Output the (X, Y) coordinate of the center of the cell containing the given text.  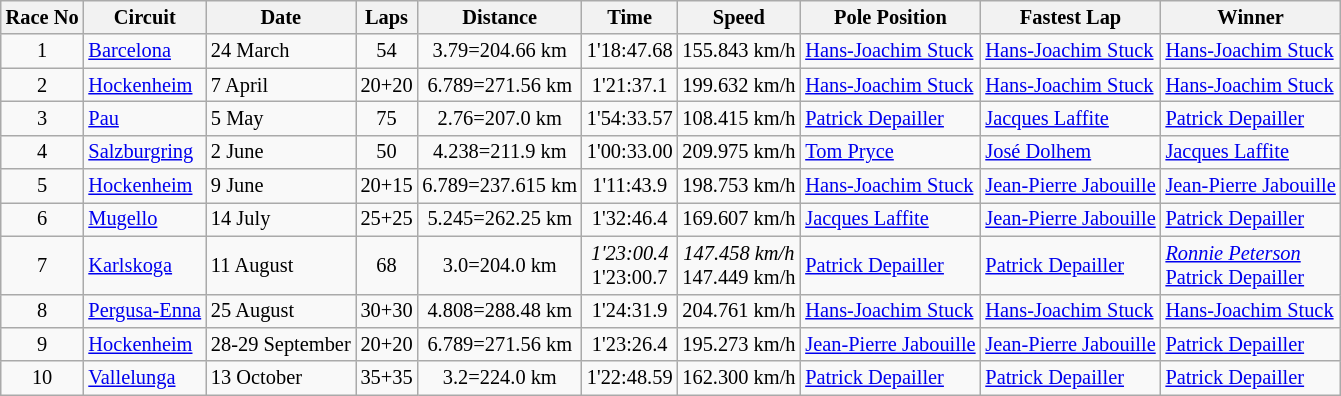
199.632 km/h (738, 85)
4.808=288.48 km (499, 311)
1'23:26.4 (630, 344)
Speed (738, 17)
Laps (387, 17)
9 June (281, 186)
Race No (42, 17)
3 (42, 118)
3.0=204.0 km (499, 265)
1'21:37.1 (630, 85)
1'11:43.9 (630, 186)
10 (42, 378)
Pau (144, 118)
Karlskoga (144, 265)
1'22:48.59 (630, 378)
162.300 km/h (738, 378)
6 (42, 219)
Winner (1251, 17)
25 August (281, 311)
155.843 km/h (738, 51)
50 (387, 152)
5 May (281, 118)
68 (387, 265)
5.245=262.25 km (499, 219)
24 March (281, 51)
Barcelona (144, 51)
169.607 km/h (738, 219)
1'23:00.41'23:00.7 (630, 265)
5 (42, 186)
20+15 (387, 186)
José Dolhem (1070, 152)
13 October (281, 378)
195.273 km/h (738, 344)
Time (630, 17)
Ronnie Peterson Patrick Depailler (1251, 265)
7 April (281, 85)
3.2=224.0 km (499, 378)
7 (42, 265)
1 (42, 51)
1'32:46.4 (630, 219)
11 August (281, 265)
25+25 (387, 219)
Fastest Lap (1070, 17)
3.79=204.66 km (499, 51)
1'00:33.00 (630, 152)
28-29 September (281, 344)
4.238=211.9 km (499, 152)
30+30 (387, 311)
Distance (499, 17)
Circuit (144, 17)
2 (42, 85)
Date (281, 17)
2.76=207.0 km (499, 118)
Pole Position (890, 17)
Pergusa-Enna (144, 311)
1'24:31.9 (630, 311)
9 (42, 344)
2 June (281, 152)
Tom Pryce (890, 152)
204.761 km/h (738, 311)
1'18:47.68 (630, 51)
8 (42, 311)
198.753 km/h (738, 186)
147.458 km/h147.449 km/h (738, 265)
6.789=237.615 km (499, 186)
108.415 km/h (738, 118)
14 July (281, 219)
54 (387, 51)
209.975 km/h (738, 152)
35+35 (387, 378)
1'54:33.57 (630, 118)
75 (387, 118)
4 (42, 152)
Salzburgring (144, 152)
Vallelunga (144, 378)
Mugello (144, 219)
